Provide the (X, Y) coordinate of the cell's center where the given text is located.  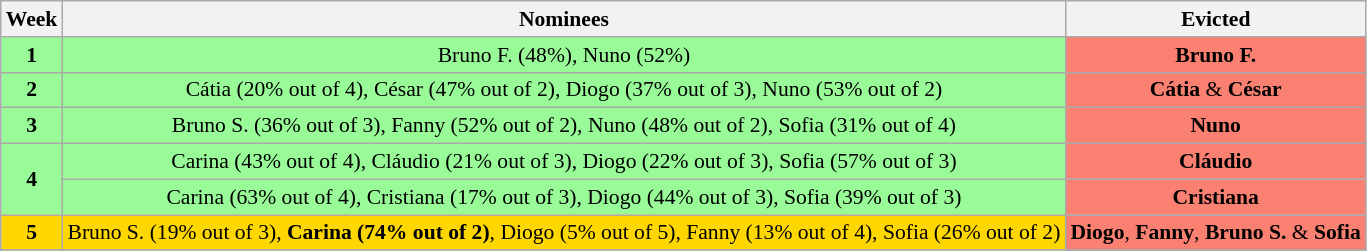
5 (32, 233)
Bruno F. (48%), Nuno (52%) (564, 55)
Bruno S. (36% out of 3), Fanny (52% out of 2), Nuno (48% out of 2), Sofia (31% out of 4) (564, 126)
Nominees (564, 19)
Bruno S. (19% out of 3), Carina (74% out of 2), Diogo (5% out of 5), Fanny (13% out of 4), Sofia (26% out of 2) (564, 233)
Diogo, Fanny, Bruno S. & Sofia (1215, 233)
Evicted (1215, 19)
Carina (63% out of 4), Cristiana (17% out of 3), Diogo (44% out of 3), Sofia (39% out of 3) (564, 197)
2 (32, 90)
Cristiana (1215, 197)
Cláudio (1215, 162)
Nuno (1215, 126)
1 (32, 55)
Carina (43% out of 4), Cláudio (21% out of 3), Diogo (22% out of 3), Sofia (57% out of 3) (564, 162)
Cátia & César (1215, 90)
Bruno F. (1215, 55)
3 (32, 126)
Week (32, 19)
4 (32, 180)
Cátia (20% out of 4), César (47% out of 2), Diogo (37% out of 3), Nuno (53% out of 2) (564, 90)
